Detect which cell encompasses the target text, then output its [X, Y] center coordinate. 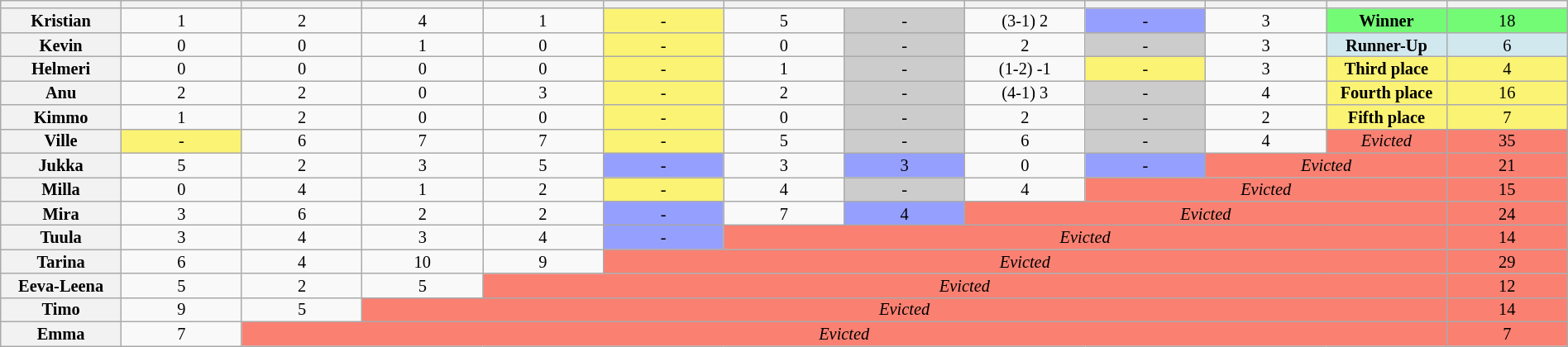
Milla [61, 188]
35 [1507, 140]
Timo [61, 309]
15 [1507, 188]
Eeva-Leena [61, 286]
Mira [61, 213]
(4-1) 3 [1025, 93]
Ville [61, 140]
12 [1507, 286]
Fifth place [1387, 117]
16 [1507, 93]
Anu [61, 93]
18 [1507, 20]
Emma [61, 334]
Kristian [61, 20]
Third place [1387, 68]
Kevin [61, 45]
Winner [1387, 20]
Tarina [61, 261]
24 [1507, 213]
(3-1) 2 [1025, 20]
Helmeri [61, 68]
Kimmo [61, 117]
Fourth place [1387, 93]
Tuula [61, 236]
21 [1507, 165]
29 [1507, 261]
(1-2) -1 [1025, 68]
Runner-Up [1387, 45]
10 [423, 261]
Jukka [61, 165]
